Pinpoint the cell where the given text exists, returning its [X, Y] midpoint coordinate. 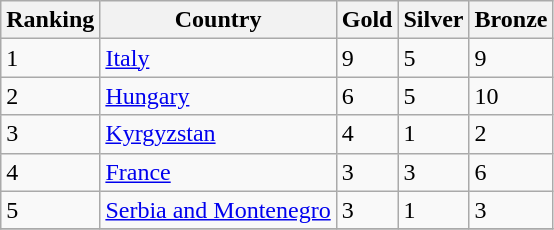
Hungary [218, 96]
Bronze [511, 20]
Ranking [50, 20]
Country [218, 20]
Silver [434, 20]
Gold [367, 20]
Serbia and Montenegro [218, 210]
Kyrgyzstan [218, 134]
France [218, 172]
Italy [218, 58]
10 [511, 96]
